Return (x, y) of the center of cell containing provided text 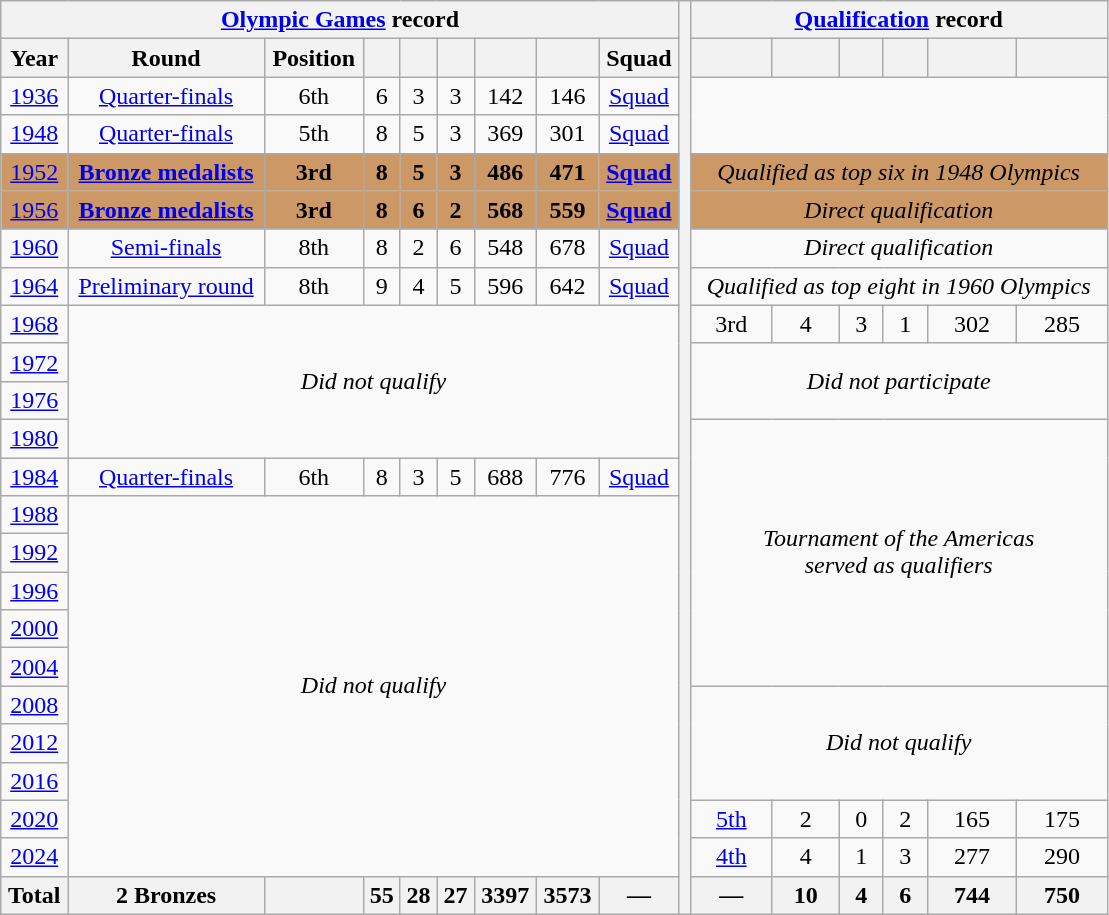
744 (972, 895)
27 (456, 895)
1960 (34, 248)
Total (34, 895)
1976 (34, 400)
548 (505, 248)
486 (505, 172)
142 (505, 96)
Semi-finals (166, 248)
642 (567, 286)
146 (567, 96)
1972 (34, 362)
678 (567, 248)
2020 (34, 819)
10 (806, 895)
1964 (34, 286)
688 (505, 477)
568 (505, 210)
Qualified as top six in 1948 Olympics (898, 172)
1952 (34, 172)
776 (567, 477)
3397 (505, 895)
2 Bronzes (166, 895)
596 (505, 286)
2000 (34, 629)
Tournament of the Americasserved as qualifiers (898, 552)
Qualified as top eight in 1960 Olympics (898, 286)
302 (972, 324)
1980 (34, 438)
Year (34, 58)
1956 (34, 210)
1948 (34, 134)
301 (567, 134)
9 (382, 286)
3573 (567, 895)
1984 (34, 477)
2012 (34, 743)
0 (861, 819)
2004 (34, 667)
Round (166, 58)
1988 (34, 515)
55 (382, 895)
Position (314, 58)
Qualification record (898, 20)
2016 (34, 781)
175 (1062, 819)
165 (972, 819)
1936 (34, 96)
1996 (34, 591)
4th (731, 857)
277 (972, 857)
559 (567, 210)
Did not participate (898, 381)
Preliminary round (166, 286)
285 (1062, 324)
1968 (34, 324)
28 (418, 895)
2008 (34, 705)
1992 (34, 553)
Olympic Games record (340, 20)
290 (1062, 857)
369 (505, 134)
471 (567, 172)
750 (1062, 895)
2024 (34, 857)
